Return the (x, y) coordinate for the center point of the cell that contains the specified text.  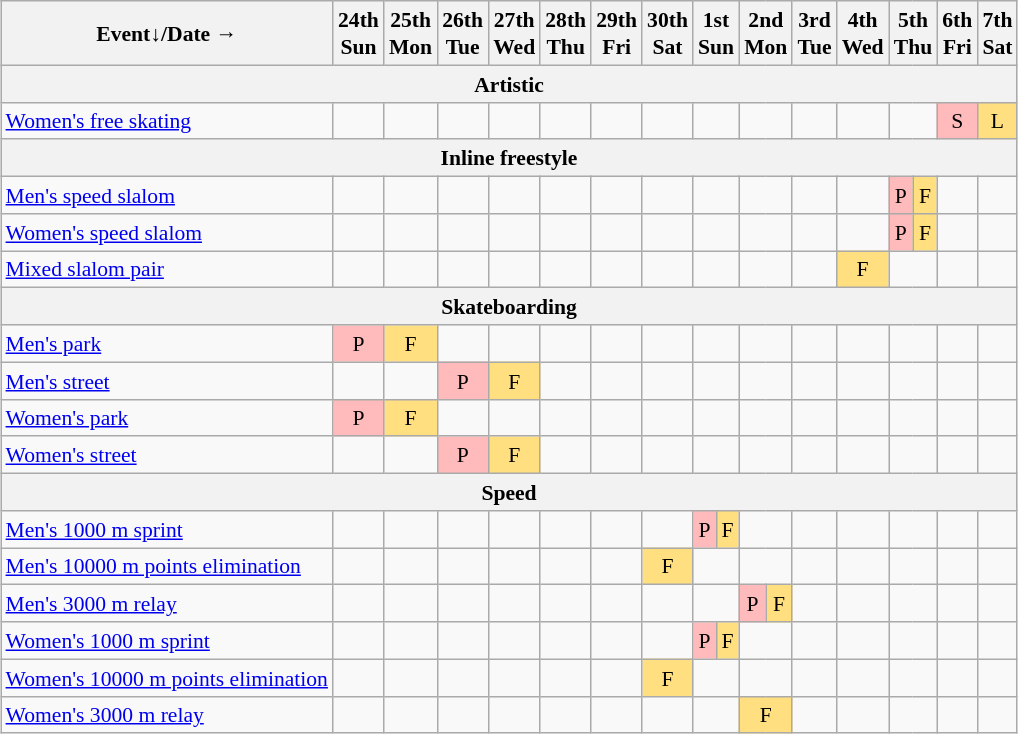
29thFri (616, 33)
Women's 3000 m relay (167, 714)
30thSat (668, 33)
3rdTue (814, 33)
Men's street (167, 380)
Event↓/Date → (167, 33)
S (957, 120)
Men's 10000 m points elimination (167, 566)
28thThu (566, 33)
Women's street (167, 454)
Inline freestyle (510, 158)
25thMon (410, 33)
5thThu (914, 33)
26thTue (462, 33)
Women's park (167, 418)
L (997, 120)
Women's 1000 m sprint (167, 640)
Men's 3000 m relay (167, 604)
Artistic (510, 84)
Men's 1000 m sprint (167, 528)
24thSun (358, 33)
Men's speed slalom (167, 194)
Mixed slalom pair (167, 268)
27thWed (514, 33)
2ndMon (766, 33)
4thWed (863, 33)
Speed (510, 492)
Women's 10000 m points elimination (167, 678)
Women's free skating (167, 120)
Women's speed slalom (167, 232)
1stSun (716, 33)
7thSat (997, 33)
Skateboarding (510, 306)
6thFri (957, 33)
Men's park (167, 344)
